Scan for the cell matching the given text and deliver its (X, Y) coordinate at center. 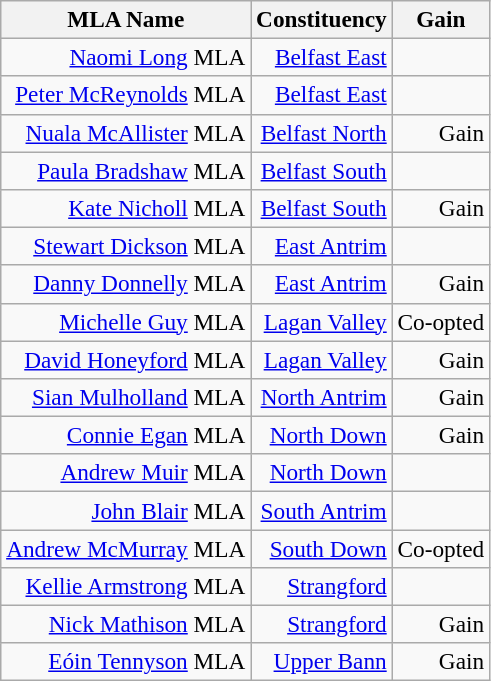
Stewart Dickson MLA (126, 246)
Kellie Armstrong MLA (126, 586)
Nuala McAllister MLA (126, 133)
Peter McReynolds MLA (126, 95)
Nick Mathison MLA (126, 624)
Constituency (322, 19)
North Antrim (322, 397)
Danny Donnelly MLA (126, 284)
Paula Bradshaw MLA (126, 170)
Kate Nicholl MLA (126, 208)
Connie Egan MLA (126, 435)
South Down (322, 548)
Naomi Long MLA (126, 57)
Belfast North (322, 133)
Michelle Guy MLA (126, 322)
MLA Name (126, 19)
Upper Bann (322, 662)
David Honeyford MLA (126, 359)
John Blair MLA (126, 510)
Andrew McMurray MLA (126, 548)
South Antrim (322, 510)
Sian Mulholland MLA (126, 397)
Eóin Tennyson MLA (126, 662)
Andrew Muir MLA (126, 473)
